Output the [X, Y] coordinate of the center of the cell containing the given text.  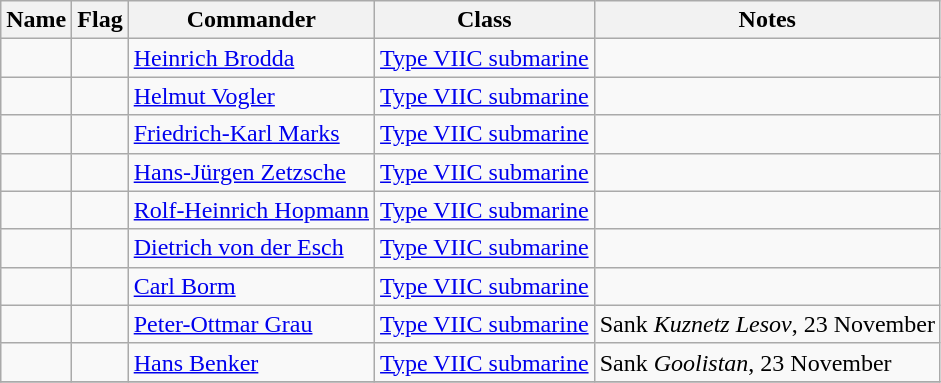
Helmut Vogler [251, 96]
Flag [100, 20]
Sank Kuznetz Lesov, 23 November [767, 324]
Name [36, 20]
Commander [251, 20]
Class [485, 20]
Peter-Ottmar Grau [251, 324]
Dietrich von der Esch [251, 248]
Heinrich Brodda [251, 58]
Carl Borm [251, 286]
Hans-Jürgen Zetzsche [251, 172]
Rolf-Heinrich Hopmann [251, 210]
Friedrich-Karl Marks [251, 134]
Hans Benker [251, 362]
Sank Goolistan, 23 November [767, 362]
Notes [767, 20]
